Capture the cell that displays the provided text and extract its [X, Y] central coordinate. 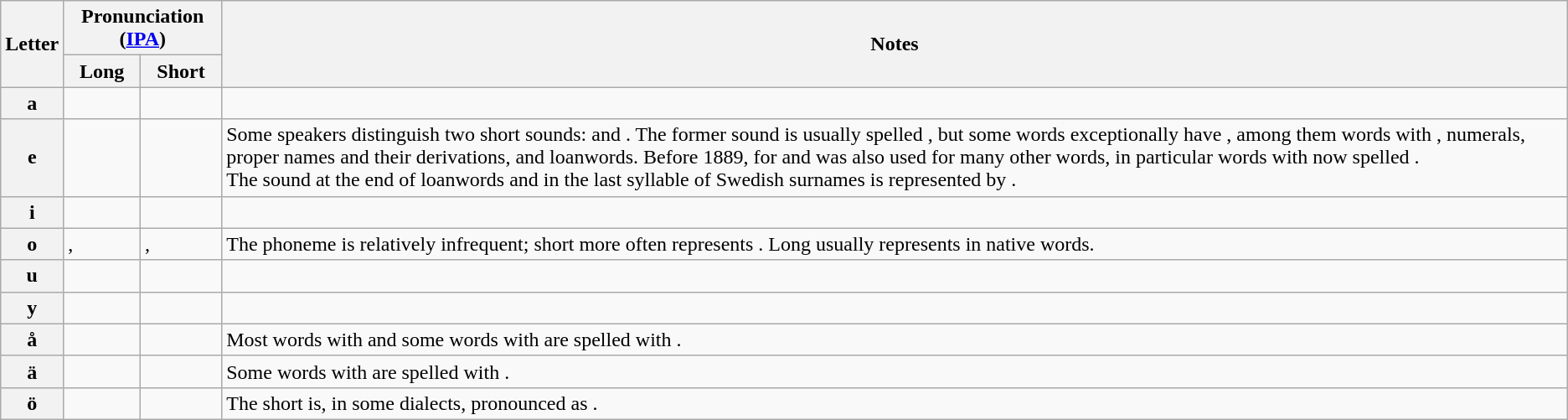
The short is, in some dialects, pronounced as . [895, 403]
Most words with and some words with are spelled with . [895, 340]
o [32, 244]
u [32, 276]
Letter [32, 44]
ö [32, 403]
Some words with are spelled with . [895, 371]
å [32, 340]
Short [181, 71]
e [32, 158]
i [32, 212]
ä [32, 371]
The phoneme is relatively infrequent; short more often represents . Long usually represents in native words. [895, 244]
y [32, 308]
a [32, 103]
Notes [895, 44]
Long [102, 71]
Pronunciation (IPA) [142, 29]
